Locate the cell with the specified text and output its [X, Y] center coordinate. 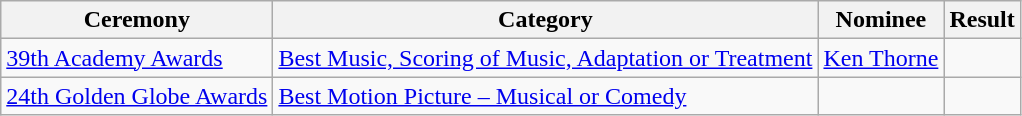
24th Golden Globe Awards [137, 96]
39th Academy Awards [137, 58]
Ceremony [137, 20]
Category [546, 20]
Nominee [881, 20]
Best Motion Picture – Musical or Comedy [546, 96]
Ken Thorne [881, 58]
Best Music, Scoring of Music, Adaptation or Treatment [546, 58]
Result [982, 20]
